Capture the cell that displays the provided text and extract its [x, y] central coordinate. 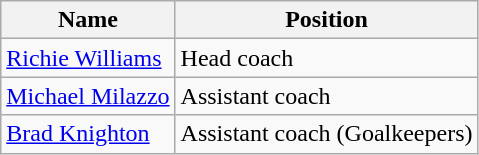
Michael Milazzo [88, 96]
Name [88, 20]
Assistant coach (Goalkeepers) [326, 134]
Position [326, 20]
Richie Williams [88, 58]
Assistant coach [326, 96]
Brad Knighton [88, 134]
Head coach [326, 58]
